Extract the (X, Y) coordinate from the center of the cell holding the provided text.  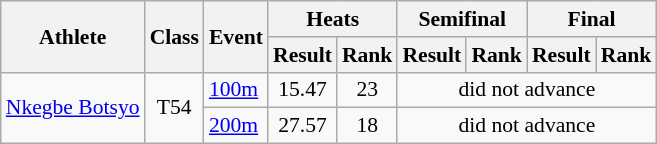
23 (368, 90)
Class (174, 36)
Event (236, 36)
Semifinal (462, 19)
27.57 (302, 126)
Athlete (73, 36)
Nkegbe Botsyo (73, 108)
18 (368, 126)
200m (236, 126)
100m (236, 90)
15.47 (302, 90)
Final (592, 19)
T54 (174, 108)
Heats (332, 19)
